Identify which cell holds the provided text, then report its (x, y) central coordinate. 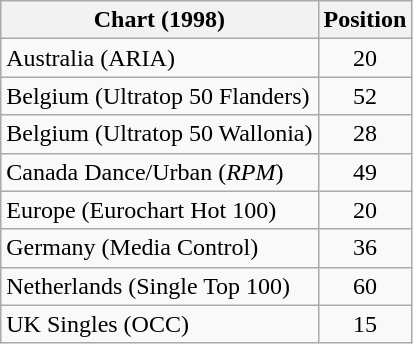
15 (365, 324)
Chart (1998) (160, 20)
UK Singles (OCC) (160, 324)
49 (365, 172)
Netherlands (Single Top 100) (160, 286)
60 (365, 286)
Position (365, 20)
36 (365, 248)
Belgium (Ultratop 50 Wallonia) (160, 134)
28 (365, 134)
Germany (Media Control) (160, 248)
Europe (Eurochart Hot 100) (160, 210)
52 (365, 96)
Australia (ARIA) (160, 58)
Canada Dance/Urban (RPM) (160, 172)
Belgium (Ultratop 50 Flanders) (160, 96)
